Search for the cell housing the specified text and yield its [x, y] center coordinate. 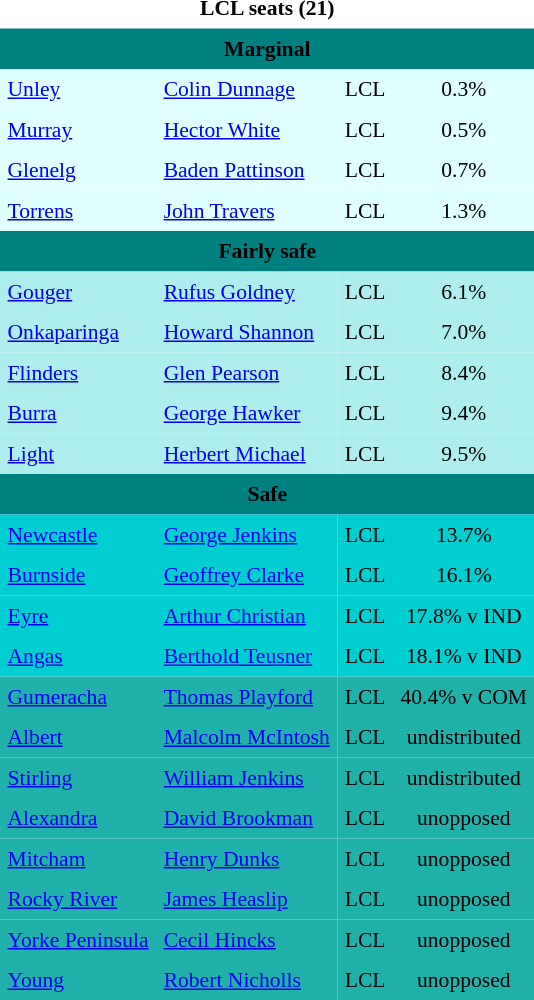
Berthold Teusner [246, 656]
Thomas Playford [246, 696]
Henry Dunks [246, 858]
Rufus Goldney [246, 291]
Glen Pearson [246, 372]
Glenelg [78, 170]
Gouger [78, 291]
Newcastle [78, 534]
Colin Dunnage [246, 89]
Cecil Hincks [246, 939]
Malcolm McIntosh [246, 737]
Alexandra [78, 818]
Baden Pattinson [246, 170]
Herbert Michael [246, 453]
Burra [78, 413]
Mitcham [78, 858]
Rocky River [78, 899]
George Jenkins [246, 534]
Yorke Peninsula [78, 939]
Flinders [78, 372]
Eyre [78, 615]
Angas [78, 656]
Hector White [246, 129]
Robert Nicholls [246, 980]
William Jenkins [246, 777]
Burnside [78, 575]
George Hawker [246, 413]
Arthur Christian [246, 615]
Young [78, 980]
Light [78, 453]
Stirling [78, 777]
Onkaparinga [78, 332]
James Heaslip [246, 899]
David Brookman [246, 818]
John Travers [246, 210]
Murray [78, 129]
Gumeracha [78, 696]
Albert [78, 737]
Torrens [78, 210]
Geoffrey Clarke [246, 575]
Howard Shannon [246, 332]
Unley [78, 89]
